Detect which cell encompasses the target text, then output its [x, y] center coordinate. 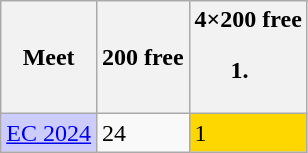
Meet [49, 58]
4×200 free [248, 58]
24 [142, 133]
200 free [142, 58]
1 [248, 133]
EC 2024 [49, 133]
